Locate the cell with the specified text and output its [X, Y] center coordinate. 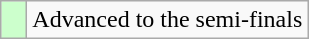
Advanced to the semi-finals [168, 20]
